Find where the given text appears and provide that cell's center as (X, Y) coordinate. 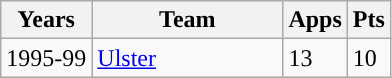
1995-99 (46, 58)
10 (368, 58)
Team (188, 20)
Years (46, 20)
Ulster (188, 58)
13 (315, 58)
Apps (315, 20)
Pts (368, 20)
